Detect which cell encompasses the target text, then output its [x, y] center coordinate. 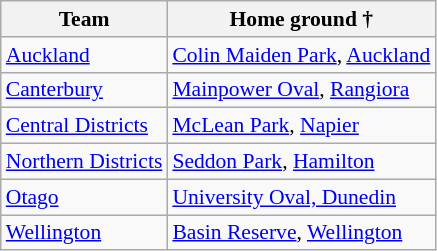
Seddon Park, Hamilton [301, 162]
Central Districts [84, 126]
Colin Maiden Park, Auckland [301, 55]
Northern Districts [84, 162]
Canterbury [84, 90]
McLean Park, Napier [301, 126]
Wellington [84, 233]
Home ground † [301, 19]
Mainpower Oval, Rangiora [301, 90]
Auckland [84, 55]
Team [84, 19]
Otago [84, 197]
Basin Reserve, Wellington [301, 233]
University Oval, Dunedin [301, 197]
